Determine the (x, y) coordinate at the center of the cell enclosing the given text.  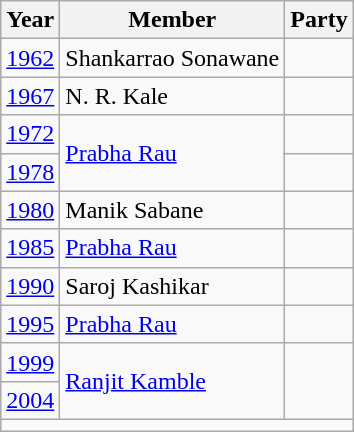
Shankarrao Sonawane (172, 58)
1962 (30, 58)
1972 (30, 134)
1999 (30, 362)
1985 (30, 248)
1980 (30, 210)
N. R. Kale (172, 96)
Manik Sabane (172, 210)
Saroj Kashikar (172, 286)
Party (319, 20)
1967 (30, 96)
2004 (30, 400)
1990 (30, 286)
1978 (30, 172)
Ranjit Kamble (172, 381)
1995 (30, 324)
Year (30, 20)
Member (172, 20)
